Extract the (X, Y) coordinate from the center of the cell holding the provided text.  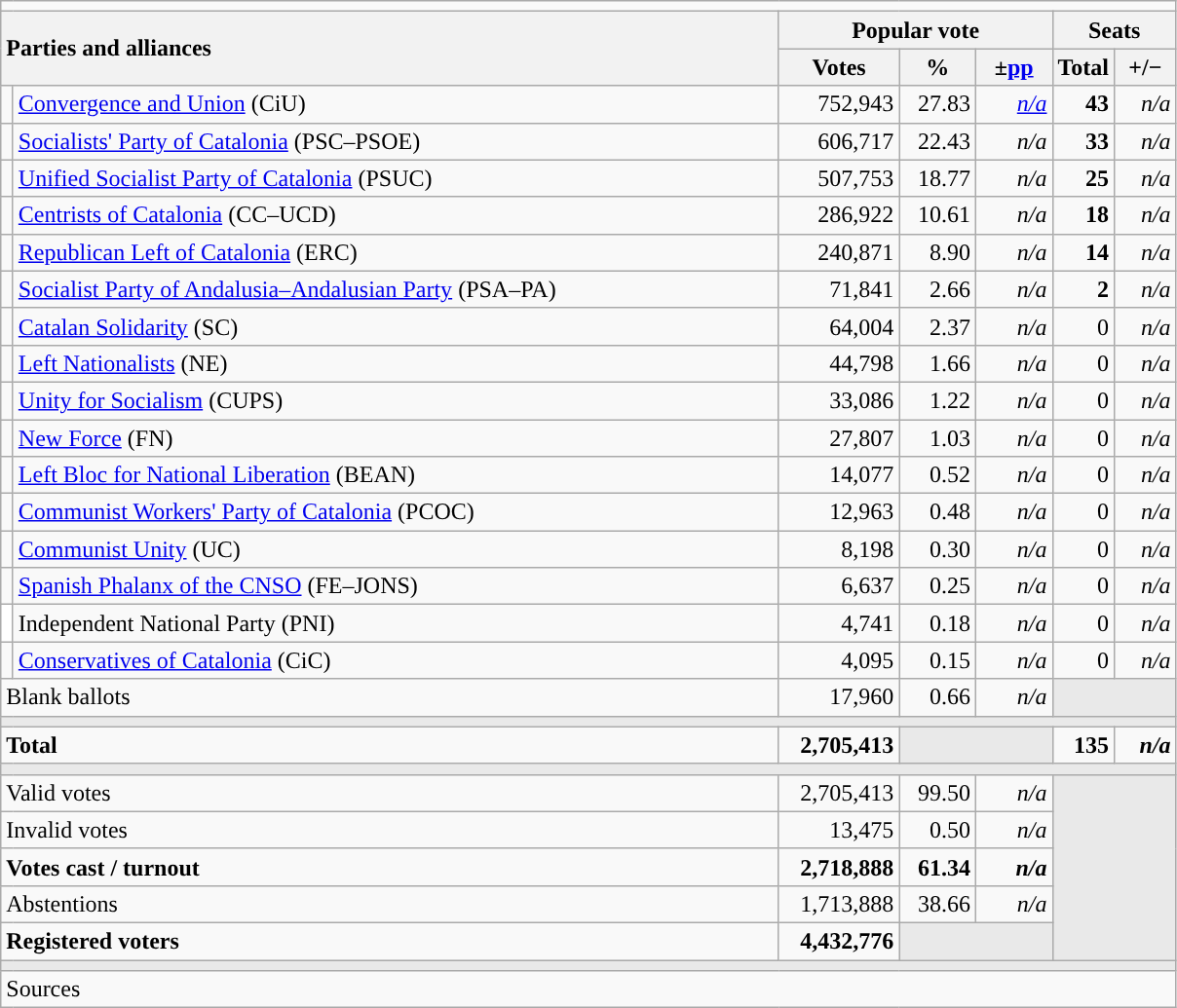
71,841 (839, 289)
2.37 (937, 326)
0.25 (937, 586)
8,198 (839, 549)
0.18 (937, 623)
Independent National Party (PNI) (396, 623)
Abstentions (390, 904)
4,432,776 (839, 941)
% (937, 67)
Blank ballots (390, 697)
27.83 (937, 104)
2 (1083, 289)
Unified Socialist Party of Catalonia (PSUC) (396, 178)
±pp (1013, 67)
Centrists of Catalonia (CC–UCD) (396, 215)
Left Nationalists (NE) (396, 363)
507,753 (839, 178)
12,963 (839, 512)
Catalan Solidarity (SC) (396, 326)
Conservatives of Catalonia (CiC) (396, 660)
New Force (FN) (396, 437)
2.66 (937, 289)
38.66 (937, 904)
6,637 (839, 586)
Spanish Phalanx of the CNSO (FE–JONS) (396, 586)
Votes cast / turnout (390, 867)
1,713,888 (839, 904)
Sources (588, 989)
33 (1083, 141)
Votes (839, 67)
Left Bloc for National Liberation (BEAN) (396, 475)
33,086 (839, 400)
Popular vote (916, 30)
14,077 (839, 475)
240,871 (839, 252)
752,943 (839, 104)
Communist Workers' Party of Catalonia (PCOC) (396, 512)
Unity for Socialism (CUPS) (396, 400)
27,807 (839, 437)
99.50 (937, 793)
Socialist Party of Andalusia–Andalusian Party (PSA–PA) (396, 289)
+/− (1146, 67)
Valid votes (390, 793)
4,741 (839, 623)
1.66 (937, 363)
0.48 (937, 512)
61.34 (937, 867)
Republican Left of Catalonia (ERC) (396, 252)
8.90 (937, 252)
135 (1083, 745)
10.61 (937, 215)
Communist Unity (UC) (396, 549)
Socialists' Party of Catalonia (PSC–PSOE) (396, 141)
22.43 (937, 141)
18 (1083, 215)
44,798 (839, 363)
2,718,888 (839, 867)
Seats (1115, 30)
1.03 (937, 437)
0.15 (937, 660)
18.77 (937, 178)
14 (1083, 252)
0.50 (937, 830)
17,960 (839, 697)
Invalid votes (390, 830)
Parties and alliances (390, 49)
0.30 (937, 549)
Registered voters (390, 941)
0.52 (937, 475)
43 (1083, 104)
286,922 (839, 215)
1.22 (937, 400)
4,095 (839, 660)
13,475 (839, 830)
64,004 (839, 326)
606,717 (839, 141)
0.66 (937, 697)
25 (1083, 178)
Convergence and Union (CiU) (396, 104)
